Determine the (x, y) coordinate at the center of the cell enclosing the given text.  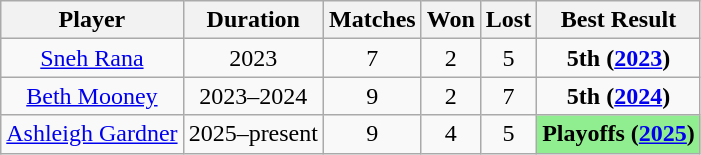
Duration (253, 20)
Player (92, 20)
Ashleigh Gardner (92, 134)
5th (2024) (619, 96)
2023 (253, 58)
Won (450, 20)
Matches (372, 20)
Beth Mooney (92, 96)
2023–2024 (253, 96)
Sneh Rana (92, 58)
Playoffs (2025) (619, 134)
Lost (508, 20)
Best Result (619, 20)
2025–present (253, 134)
5th (2023) (619, 58)
4 (450, 134)
